Find where the given text appears and provide that cell's center as [x, y] coordinate. 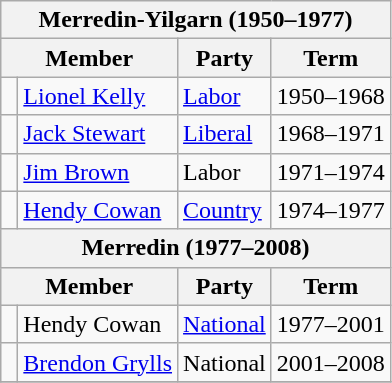
Brendon Grylls [98, 362]
1950–1968 [330, 96]
Lionel Kelly [98, 96]
Jim Brown [98, 172]
2001–2008 [330, 362]
Jack Stewart [98, 134]
1971–1974 [330, 172]
1974–1977 [330, 210]
Merredin-Yilgarn (1950–1977) [196, 20]
1968–1971 [330, 134]
Merredin (1977–2008) [196, 248]
Country [225, 210]
Liberal [225, 134]
1977–2001 [330, 324]
